For the text-containing cell, return its midpoint in (X, Y) coordinate format. 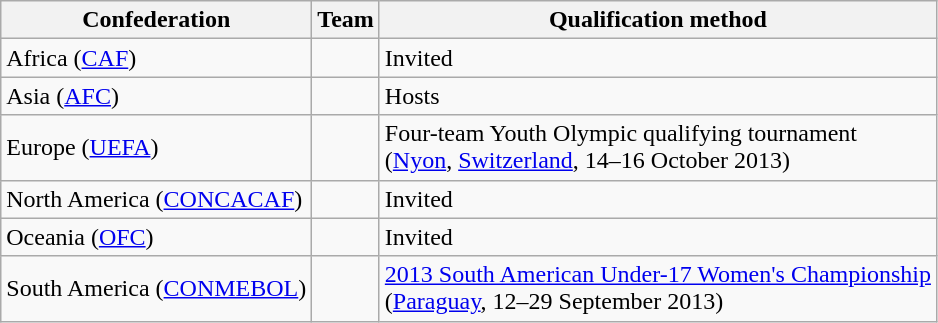
Asia (AFC) (156, 96)
Africa (CAF) (156, 58)
South America (CONMEBOL) (156, 288)
North America (CONCACAF) (156, 199)
Team (346, 20)
2013 South American Under-17 Women's Championship(Paraguay, 12–29 September 2013) (658, 288)
Hosts (658, 96)
Qualification method (658, 20)
Oceania (OFC) (156, 237)
Confederation (156, 20)
Four-team Youth Olympic qualifying tournament(Nyon, Switzerland, 14–16 October 2013) (658, 148)
Europe (UEFA) (156, 148)
